Detect which cell encompasses the target text, then output its [X, Y] center coordinate. 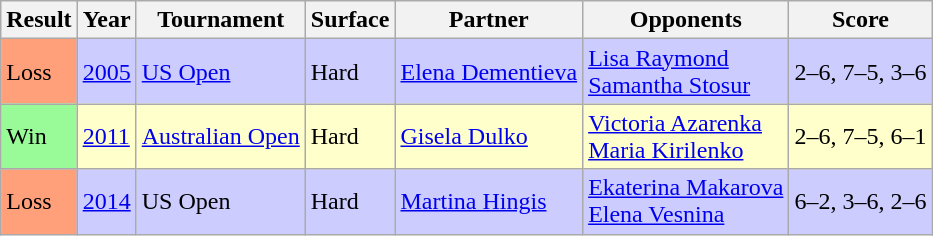
Australian Open [220, 136]
6–2, 3–6, 2–6 [860, 202]
Martina Hingis [489, 202]
Year [106, 20]
Win [39, 136]
Tournament [220, 20]
Gisela Dulko [489, 136]
Victoria Azarenka Maria Kirilenko [686, 136]
Result [39, 20]
Opponents [686, 20]
Partner [489, 20]
2–6, 7–5, 6–1 [860, 136]
Lisa Raymond Samantha Stosur [686, 72]
2–6, 7–5, 3–6 [860, 72]
Elena Dementieva [489, 72]
Surface [350, 20]
2011 [106, 136]
Score [860, 20]
Ekaterina Makarova Elena Vesnina [686, 202]
2014 [106, 202]
2005 [106, 72]
